Return [X, Y] of the center of cell containing provided text 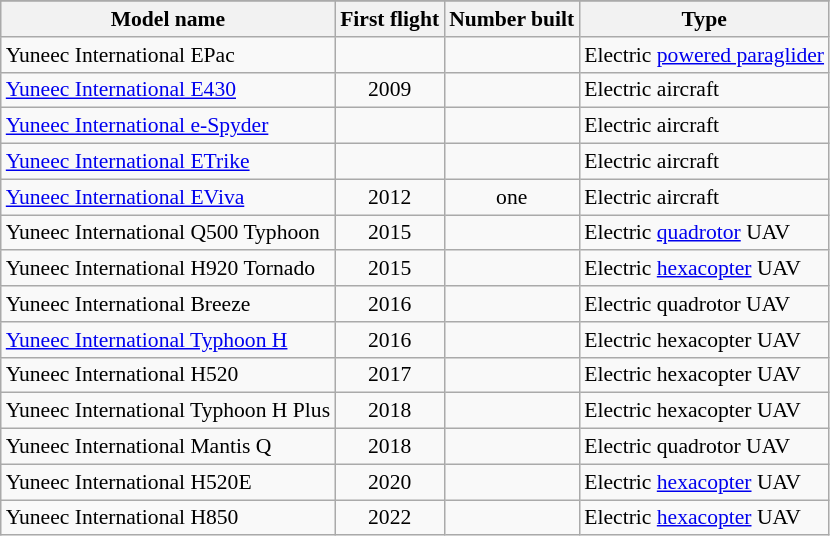
Yuneec International H920 Tornado [168, 269]
Yuneec International H520 [168, 375]
First flight [390, 19]
Yuneec International e-Spyder [168, 126]
Yuneec International H520E [168, 482]
Number built [512, 19]
Yuneec International Mantis Q [168, 447]
2020 [390, 482]
one [512, 197]
Model name [168, 19]
Yuneec International EViva [168, 197]
2009 [390, 90]
Yuneec International Q500 Typhoon [168, 233]
Yuneec International ETrike [168, 162]
2012 [390, 197]
Type [704, 19]
Yuneec International EPac [168, 55]
Yuneec International Typhoon H [168, 340]
2017 [390, 375]
Yuneec International Typhoon H Plus [168, 411]
Yuneec International Breeze [168, 304]
Electric powered paraglider [704, 55]
2022 [390, 518]
Yuneec International E430 [168, 90]
Yuneec International H850 [168, 518]
